For the text-containing cell, return its midpoint in [X, Y] coordinate format. 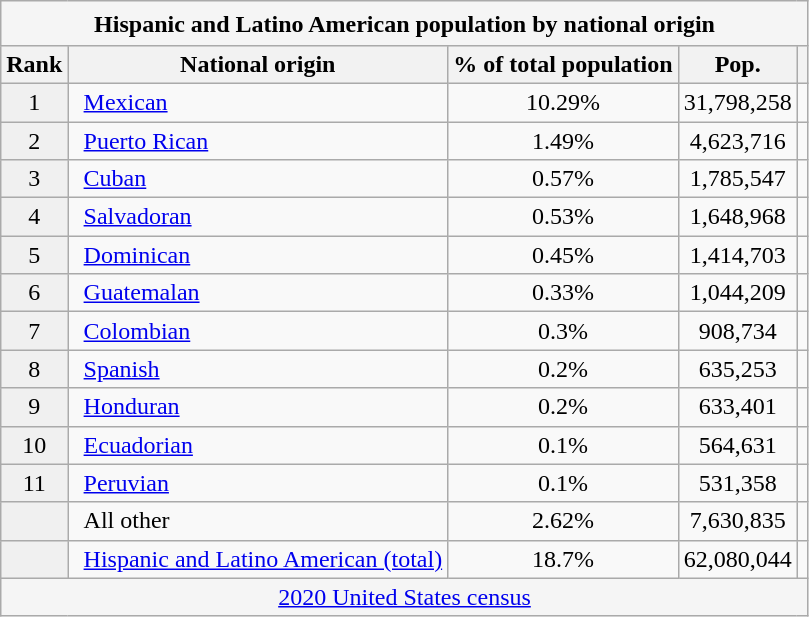
564,631 [738, 445]
1.49% [563, 141]
Puerto Rican [258, 141]
Salvadoran [258, 217]
0.53% [563, 217]
31,798,258 [738, 102]
% of total population [563, 64]
All other [258, 521]
Cuban [258, 179]
Colombian [258, 331]
Dominican [258, 255]
1,785,547 [738, 179]
Guatemalan [258, 293]
4 [34, 217]
62,080,044 [738, 559]
Spanish [258, 369]
633,401 [738, 407]
908,734 [738, 331]
4,623,716 [738, 141]
10.29% [563, 102]
11 [34, 483]
National origin [258, 64]
0.3% [563, 331]
Ecuadorian [258, 445]
8 [34, 369]
531,358 [738, 483]
7 [34, 331]
6 [34, 293]
Peruvian [258, 483]
Hispanic and Latino American population by national origin [405, 24]
2020 United States census [405, 597]
2 [34, 141]
Pop. [738, 64]
635,253 [738, 369]
9 [34, 407]
5 [34, 255]
2.62% [563, 521]
Hispanic and Latino American (total) [258, 559]
1 [34, 102]
Mexican [258, 102]
1,044,209 [738, 293]
0.45% [563, 255]
18.7% [563, 559]
1,414,703 [738, 255]
Honduran [258, 407]
3 [34, 179]
0.33% [563, 293]
7,630,835 [738, 521]
1,648,968 [738, 217]
10 [34, 445]
Rank [34, 64]
0.57% [563, 179]
